Find where the given text appears and provide that cell's center as (x, y) coordinate. 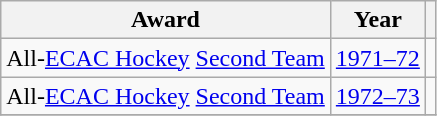
1972–73 (378, 96)
Award (166, 20)
Year (378, 20)
1971–72 (378, 58)
